Scan for the cell matching the given text and deliver its [X, Y] coordinate at center. 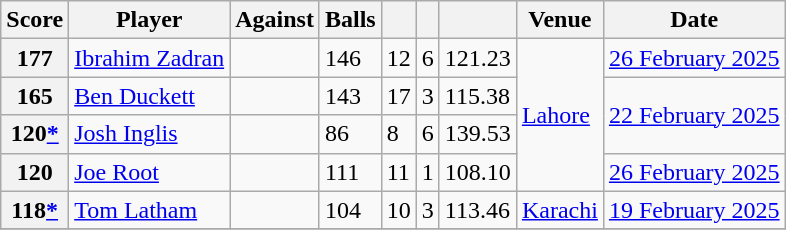
Balls [350, 20]
22 February 2025 [694, 115]
Player [150, 20]
Date [694, 20]
120* [35, 134]
146 [350, 58]
165 [35, 96]
Karachi [560, 210]
Against [275, 20]
Ibrahim Zadran [150, 58]
86 [350, 134]
108.10 [478, 172]
19 February 2025 [694, 210]
Ben Duckett [150, 96]
17 [398, 96]
Lahore [560, 115]
Josh Inglis [150, 134]
177 [35, 58]
113.46 [478, 210]
Joe Root [150, 172]
115.38 [478, 96]
Venue [560, 20]
10 [398, 210]
118* [35, 210]
12 [398, 58]
111 [350, 172]
Tom Latham [150, 210]
143 [350, 96]
104 [350, 210]
139.53 [478, 134]
121.23 [478, 58]
1 [428, 172]
Score [35, 20]
120 [35, 172]
11 [398, 172]
8 [398, 134]
